Return (x, y) of the center of cell containing provided text 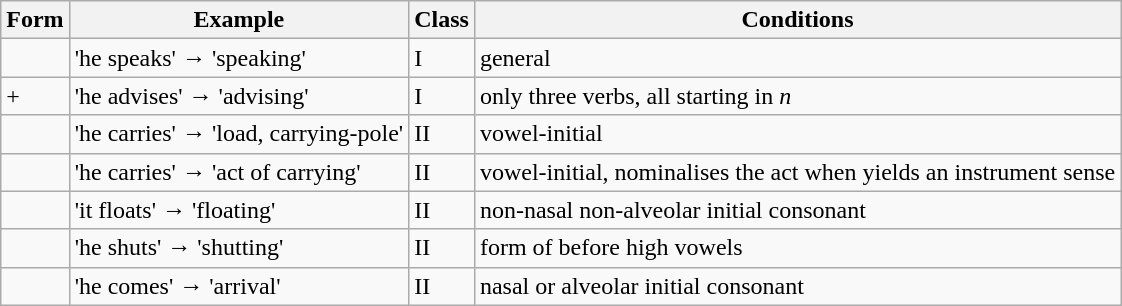
general (797, 58)
'he comes' → 'arrival' (239, 286)
Class (442, 20)
'he speaks' → 'speaking' (239, 58)
Form (35, 20)
vowel-initial (797, 134)
Example (239, 20)
'it floats' → 'floating' (239, 210)
'he carries' → 'load, carrying-pole' (239, 134)
non-nasal non-alveolar initial consonant (797, 210)
'he advises' → 'advising' (239, 96)
'he shuts' → 'shutting' (239, 248)
only three verbs, all starting in n (797, 96)
nasal or alveolar initial consonant (797, 286)
+ (35, 96)
form of before high vowels (797, 248)
vowel-initial, nominalises the act when yields an instrument sense (797, 172)
Conditions (797, 20)
'he carries' → 'act of carrying' (239, 172)
